Output the [x, y] coordinate of the center of the cell containing the given text.  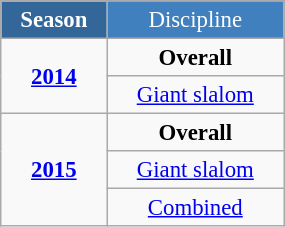
2014 [54, 76]
Discipline [196, 20]
Season [54, 20]
Combined [196, 208]
2015 [54, 170]
